Search for the cell housing the specified text and yield its (x, y) center coordinate. 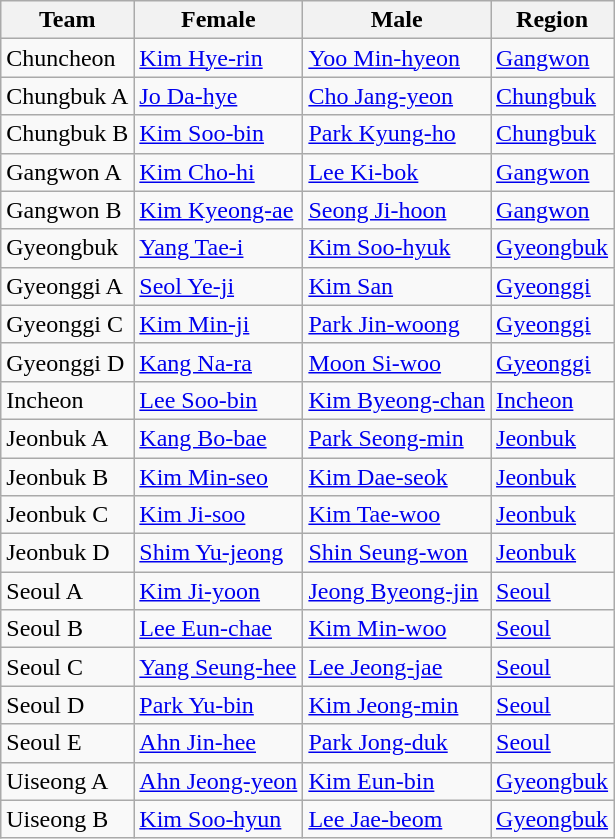
Shim Yu-jeong (218, 553)
Uiseong A (68, 781)
Yang Tae-i (218, 248)
Team (68, 20)
Kang Bo-bae (218, 438)
Park Seong-min (397, 438)
Kim Soo-bin (218, 134)
Kim Ji-soo (218, 515)
Park Jong-duk (397, 743)
Ahn Jeong-yeon (218, 781)
Jeonbuk C (68, 515)
Shin Seung-won (397, 553)
Seong Ji-hoon (397, 210)
Seoul D (68, 705)
Seoul C (68, 667)
Gangwon B (68, 210)
Kim Cho-hi (218, 172)
Jo Da-hye (218, 96)
Chungbuk B (68, 134)
Jeonbuk A (68, 438)
Yoo Min-hyeon (397, 58)
Gyeonggi D (68, 362)
Kim Jeong-min (397, 705)
Kim Kyeong-ae (218, 210)
Gangwon A (68, 172)
Gyeonggi A (68, 286)
Lee Ki-bok (397, 172)
Kim Soo-hyun (218, 819)
Kim Ji-yoon (218, 591)
Yang Seung-hee (218, 667)
Kim Min-ji (218, 324)
Jeonbuk D (68, 553)
Kim Hye-rin (218, 58)
Chuncheon (68, 58)
Gyeonggi C (68, 324)
Chungbuk A (68, 96)
Female (218, 20)
Uiseong B (68, 819)
Region (552, 20)
Park Yu-bin (218, 705)
Moon Si-woo (397, 362)
Park Jin-woong (397, 324)
Kim Soo-hyuk (397, 248)
Seol Ye-ji (218, 286)
Jeonbuk B (68, 477)
Seoul B (68, 629)
Park Kyung-ho (397, 134)
Lee Eun-chae (218, 629)
Cho Jang-yeon (397, 96)
Seoul A (68, 591)
Kim Eun-bin (397, 781)
Lee Jae-beom (397, 819)
Kim Tae-woo (397, 515)
Kim Min-seo (218, 477)
Kim Dae-seok (397, 477)
Kang Na-ra (218, 362)
Kim Byeong-chan (397, 400)
Kim San (397, 286)
Male (397, 20)
Ahn Jin-hee (218, 743)
Seoul E (68, 743)
Kim Min-woo (397, 629)
Lee Jeong-jae (397, 667)
Lee Soo-bin (218, 400)
Jeong Byeong-jin (397, 591)
